Return the (X, Y) coordinate for the center point of the cell that contains the specified text.  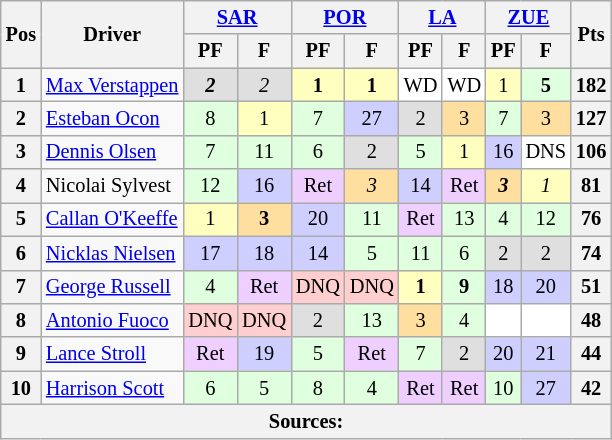
Pts (591, 34)
76 (591, 219)
Lance Stroll (112, 354)
LA (442, 17)
POR (345, 17)
51 (591, 287)
Nicolai Sylvest (112, 186)
106 (591, 152)
George Russell (112, 287)
ZUE (528, 17)
19 (264, 354)
127 (591, 118)
Max Verstappen (112, 85)
Nicklas Nielsen (112, 253)
Callan O'Keeffe (112, 219)
42 (591, 388)
44 (591, 354)
SAR (237, 17)
48 (591, 320)
Driver (112, 34)
Esteban Ocon (112, 118)
Sources: (306, 421)
DNS (546, 152)
17 (210, 253)
Antonio Fuoco (112, 320)
21 (546, 354)
81 (591, 186)
Pos (21, 34)
Dennis Olsen (112, 152)
182 (591, 85)
Harrison Scott (112, 388)
74 (591, 253)
